Output the [x, y] coordinate of the center of the cell containing the given text.  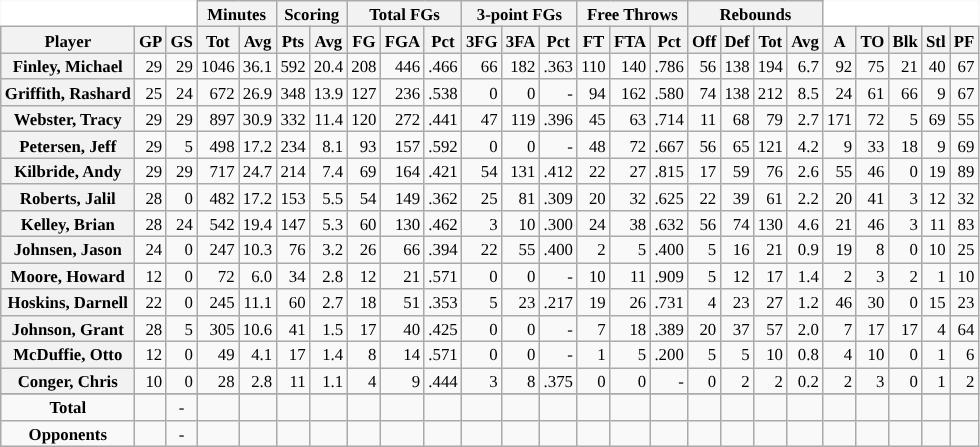
PF [964, 40]
.786 [669, 66]
.425 [443, 328]
20.4 [329, 66]
11.4 [329, 119]
897 [218, 119]
10.3 [258, 250]
348 [292, 93]
162 [630, 93]
45 [594, 119]
.362 [443, 197]
245 [218, 302]
30.9 [258, 119]
34 [292, 276]
3FA [521, 40]
.394 [443, 250]
51 [403, 302]
.444 [443, 381]
Roberts, Jalil [68, 197]
33 [872, 145]
26.9 [258, 93]
2.0 [805, 328]
.441 [443, 119]
TO [872, 40]
119 [521, 119]
FT [594, 40]
Pts [292, 40]
.300 [558, 224]
234 [292, 145]
14 [403, 355]
2.6 [805, 171]
482 [218, 197]
89 [964, 171]
A [840, 40]
47 [482, 119]
92 [840, 66]
.309 [558, 197]
212 [770, 93]
4.2 [805, 145]
.632 [669, 224]
39 [736, 197]
79 [770, 119]
153 [292, 197]
214 [292, 171]
65 [736, 145]
Free Throws [632, 14]
140 [630, 66]
592 [292, 66]
120 [364, 119]
49 [218, 355]
.625 [669, 197]
57 [770, 328]
.592 [443, 145]
6 [964, 355]
Def [736, 40]
6.7 [805, 66]
59 [736, 171]
0.8 [805, 355]
164 [403, 171]
.462 [443, 224]
8.5 [805, 93]
5.3 [329, 224]
.363 [558, 66]
1.5 [329, 328]
446 [403, 66]
.714 [669, 119]
0.9 [805, 250]
147 [292, 224]
.353 [443, 302]
4.6 [805, 224]
672 [218, 93]
131 [521, 171]
37 [736, 328]
Finley, Michael [68, 66]
.412 [558, 171]
.389 [669, 328]
16 [736, 250]
Stl [936, 40]
68 [736, 119]
332 [292, 119]
94 [594, 93]
.375 [558, 381]
.466 [443, 66]
Johnson, Grant [68, 328]
63 [630, 119]
1.2 [805, 302]
Kilbride, Andy [68, 171]
0.2 [805, 381]
Conger, Chris [68, 381]
83 [964, 224]
Griffith, Rashard [68, 93]
236 [403, 93]
8.1 [329, 145]
1046 [218, 66]
36.1 [258, 66]
194 [770, 66]
.217 [558, 302]
15 [936, 302]
.580 [669, 93]
Petersen, Jeff [68, 145]
127 [364, 93]
McDuffie, Otto [68, 355]
75 [872, 66]
19.4 [258, 224]
Off [704, 40]
4.1 [258, 355]
64 [964, 328]
Rebounds [756, 14]
149 [403, 197]
48 [594, 145]
247 [218, 250]
FTA [630, 40]
Total FGs [404, 14]
3FG [482, 40]
93 [364, 145]
Scoring [312, 14]
Kelley, Brian [68, 224]
.200 [669, 355]
Minutes [236, 14]
121 [770, 145]
.667 [669, 145]
Johnsen, Jason [68, 250]
24.7 [258, 171]
.396 [558, 119]
7.4 [329, 171]
Player [68, 40]
3.2 [329, 250]
Total [68, 407]
Hoskins, Darnell [68, 302]
81 [521, 197]
171 [840, 119]
Blk [904, 40]
3-point FGs [520, 14]
157 [403, 145]
208 [364, 66]
498 [218, 145]
6.0 [258, 276]
GP [151, 40]
Moore, Howard [68, 276]
717 [218, 171]
2.2 [805, 197]
.815 [669, 171]
Webster, Tracy [68, 119]
GS [182, 40]
38 [630, 224]
272 [403, 119]
FG [364, 40]
542 [218, 224]
182 [521, 66]
305 [218, 328]
Opponents [68, 433]
13.9 [329, 93]
110 [594, 66]
FGA [403, 40]
.421 [443, 171]
.909 [669, 276]
1.1 [329, 381]
.538 [443, 93]
10.6 [258, 328]
30 [872, 302]
11.1 [258, 302]
5.5 [329, 197]
.731 [669, 302]
